Detect which cell encompasses the target text, then output its (x, y) center coordinate. 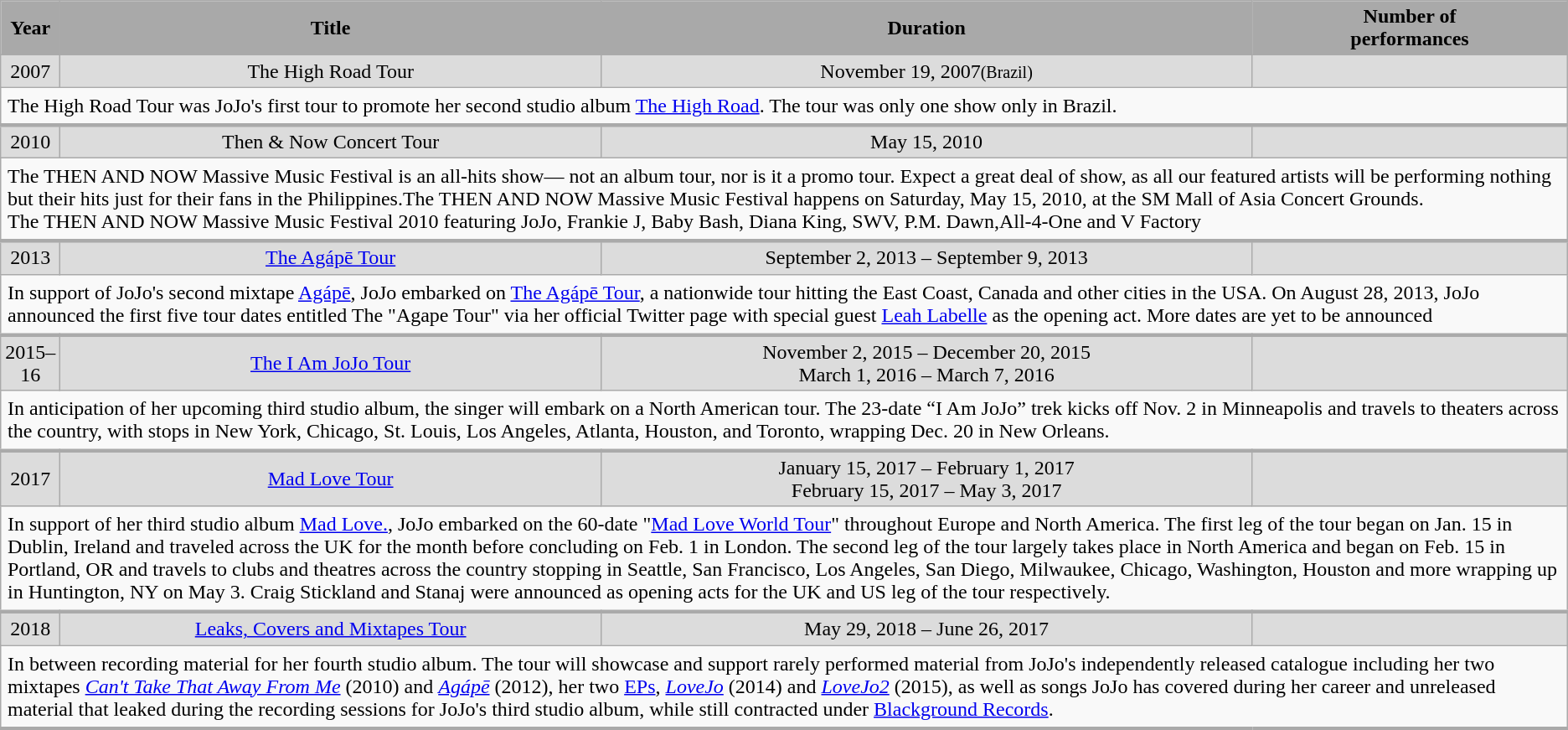
November 2, 2015 – December 20, 2015 March 1, 2016 – March 7, 2016 (926, 362)
2017 (30, 479)
The Agápē Tour (331, 257)
Title (331, 28)
2018 (30, 629)
May 15, 2010 (926, 142)
2010 (30, 142)
Year (30, 28)
Mad Love Tour (331, 479)
September 2, 2013 – September 9, 2013 (926, 257)
2013 (30, 257)
Number ofperformances (1410, 28)
Then & Now Concert Tour (331, 142)
The I Am JoJo Tour (331, 362)
Duration (926, 28)
The High Road Tour was JoJo's first tour to promote her second studio album The High Road. The tour was only one show only in Brazil. (784, 106)
November 19, 2007(Brazil) (926, 71)
May 29, 2018 – June 26, 2017 (926, 629)
Leaks, Covers and Mixtapes Tour (331, 629)
2015–16 (30, 362)
January 15, 2017 – February 1, 2017 February 15, 2017 – May 3, 2017 (926, 479)
2007 (30, 71)
The High Road Tour (331, 71)
